Find where the given text appears and provide that cell's center as [X, Y] coordinate. 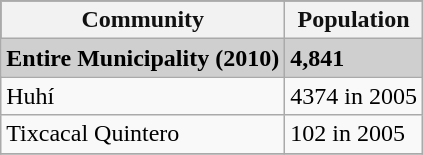
102 in 2005 [354, 134]
Tixcacal Quintero [143, 134]
4374 in 2005 [354, 96]
Huhí [143, 96]
4,841 [354, 58]
Entire Municipality (2010) [143, 58]
Population [354, 20]
Community [143, 20]
